Extract the (X, Y) coordinate from the center of the cell holding the provided text.  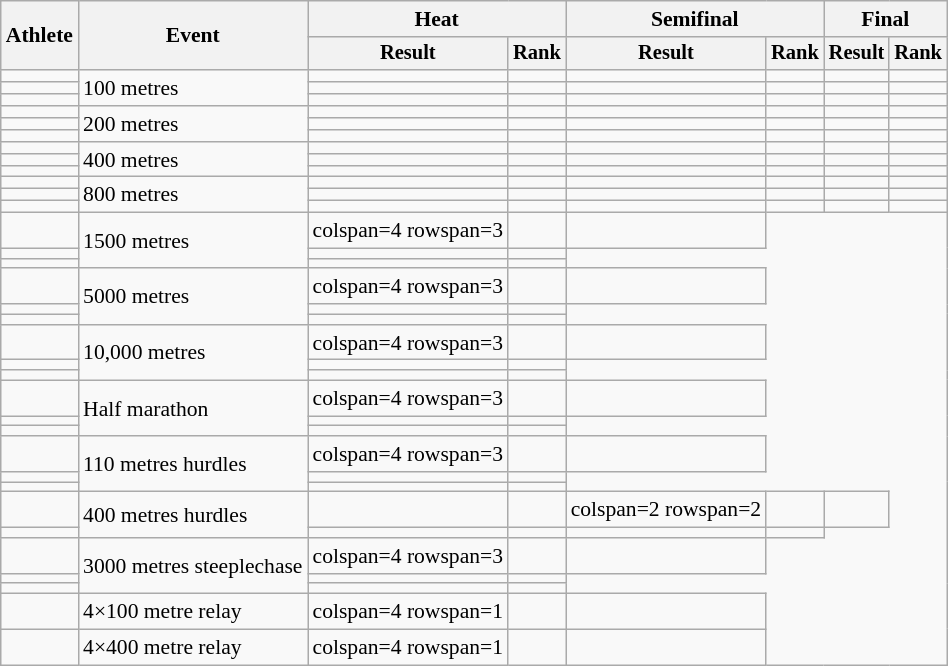
Heat (437, 19)
3000 metres steeplechase (193, 566)
400 metres hurdles (193, 515)
5000 metres (193, 297)
100 metres (193, 88)
Event (193, 36)
4×100 metre relay (193, 612)
Athlete (40, 36)
1500 metres (193, 241)
400 metres (193, 160)
Final (886, 19)
110 metres hurdles (193, 464)
10,000 metres (193, 353)
Semifinal (695, 19)
800 metres (193, 195)
colspan=2 rowspan=2 (666, 510)
200 metres (193, 124)
4×400 metre relay (193, 648)
Half marathon (193, 409)
